Output the [x, y] coordinate of the center of the cell containing the given text.  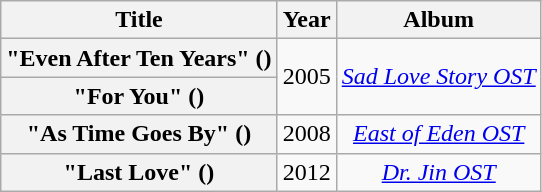
Album [438, 20]
Year [306, 20]
Title [139, 20]
"Last Love" () [139, 172]
2008 [306, 134]
2012 [306, 172]
2005 [306, 77]
Dr. Jin OST [438, 172]
"Even After Ten Years" () [139, 58]
"As Time Goes By" () [139, 134]
East of Eden OST [438, 134]
"For You" () [139, 96]
Sad Love Story OST [438, 77]
